Scan for the cell matching the given text and deliver its [X, Y] coordinate at center. 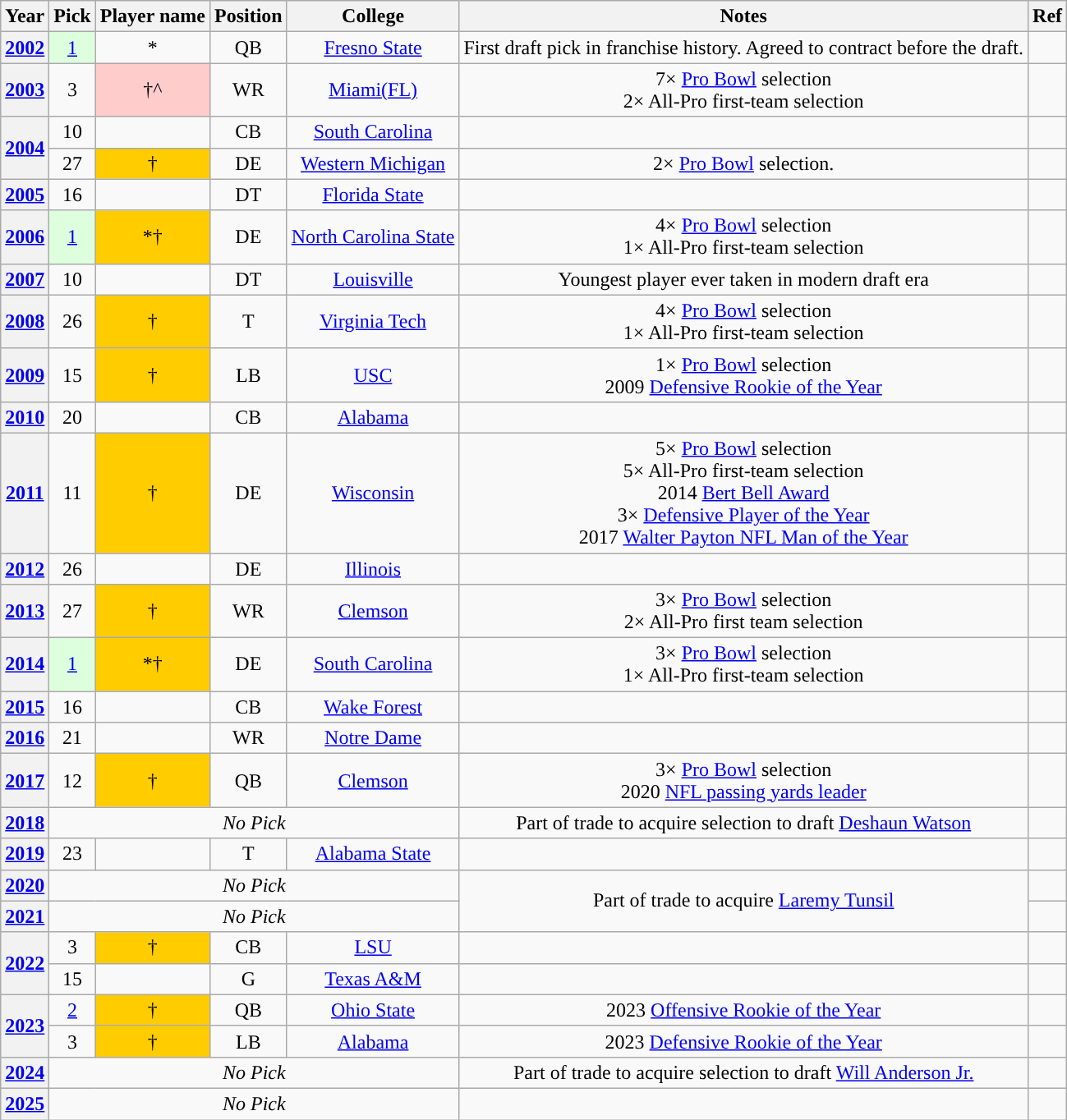
2015 [25, 707]
2019 [25, 854]
* [153, 48]
Western Michigan [373, 163]
Wake Forest [373, 707]
2021 [25, 916]
Pick [72, 16]
2016 [25, 738]
Part of trade to acquire Laremy Tunsil [744, 901]
2022 [25, 963]
2003 [25, 90]
2002 [25, 48]
Part of trade to acquire selection to draft Will Anderson Jr. [744, 1072]
11 [72, 493]
2 [72, 1010]
USC [373, 374]
Wisconsin [373, 493]
2023 Offensive Rookie of the Year [744, 1010]
3× Pro Bowl selection2× All-Pro first team selection [744, 611]
2009 [25, 374]
Position [248, 16]
Ohio State [373, 1010]
†^ [153, 90]
LSU [373, 948]
Notes [744, 16]
College [373, 16]
Fresno State [373, 48]
2006 [25, 236]
2017 [25, 780]
Louisville [373, 279]
Notre Dame [373, 738]
12 [72, 780]
Alabama State [373, 854]
2007 [25, 279]
2018 [25, 823]
Texas A&M [373, 979]
2011 [25, 493]
G [248, 979]
20 [72, 417]
2005 [25, 195]
Illinois [373, 569]
Miami(FL) [373, 90]
2012 [25, 569]
1× Pro Bowl selection2009 Defensive Rookie of the Year [744, 374]
Florida State [373, 195]
2023 Defensive Rookie of the Year [744, 1041]
3× Pro Bowl selection1× All-Pro first-team selection [744, 665]
2004 [25, 148]
2014 [25, 665]
Youngest player ever taken in modern draft era [744, 279]
3× Pro Bowl selection2020 NFL passing yards leader [744, 780]
Ref [1048, 16]
23 [72, 854]
2008 [25, 322]
2× Pro Bowl selection. [744, 163]
2024 [25, 1072]
2025 [25, 1104]
21 [72, 738]
Player name [153, 16]
2010 [25, 417]
5× Pro Bowl selection5× All-Pro first-team selection2014 Bert Bell Award3× Defensive Player of the Year2017 Walter Payton NFL Man of the Year [744, 493]
2013 [25, 611]
2020 [25, 885]
Virginia Tech [373, 322]
Year [25, 16]
Part of trade to acquire selection to draft Deshaun Watson [744, 823]
2023 [25, 1026]
North Carolina State [373, 236]
7× Pro Bowl selection2× All-Pro first-team selection [744, 90]
First draft pick in franchise history. Agreed to contract before the draft. [744, 48]
